Detect which cell encompasses the target text, then output its [X, Y] center coordinate. 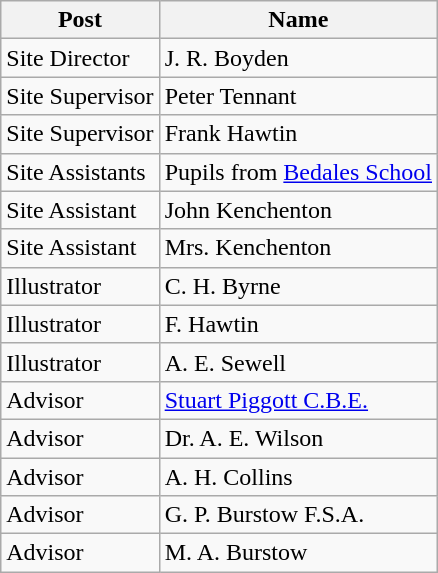
Site Director [80, 58]
Stuart Piggott C.B.E. [298, 400]
Mrs. Kenchenton [298, 248]
Pupils from Bedales School [298, 172]
Dr. A. E. Wilson [298, 438]
John Kenchenton [298, 210]
A. E. Sewell [298, 362]
J. R. Boyden [298, 58]
Post [80, 20]
M. A. Burstow [298, 553]
Site Assistants [80, 172]
Peter Tennant [298, 96]
Name [298, 20]
Frank Hawtin [298, 134]
C. H. Byrne [298, 286]
G. P. Burstow F.S.A. [298, 515]
F. Hawtin [298, 324]
A. H. Collins [298, 477]
